Determine the (X, Y) coordinate at the center of the cell enclosing the given text.  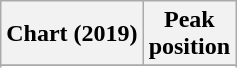
Chart (2019) (72, 34)
Peak position (189, 34)
